From the cell containing the given text, extract its center point as (x, y) coordinate. 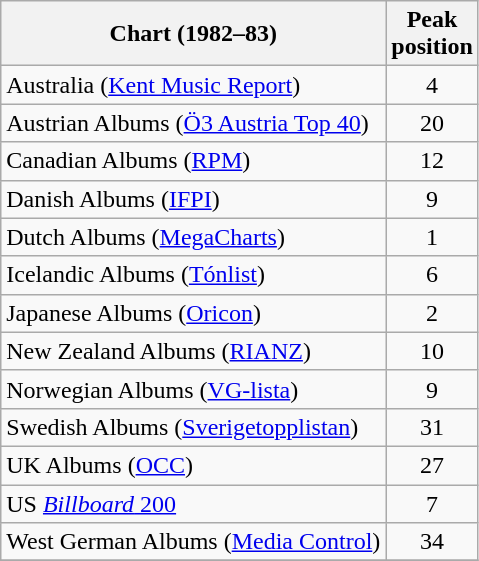
West German Albums (Media Control) (194, 542)
Austrian Albums (Ö3 Austria Top 40) (194, 123)
10 (432, 351)
12 (432, 161)
Icelandic Albums (Tónlist) (194, 275)
Chart (1982–83) (194, 34)
31 (432, 427)
Peakposition (432, 34)
Dutch Albums (MegaCharts) (194, 237)
New Zealand Albums (RIANZ) (194, 351)
US Billboard 200 (194, 503)
4 (432, 85)
2 (432, 313)
27 (432, 465)
Canadian Albums (RPM) (194, 161)
20 (432, 123)
7 (432, 503)
Australia (Kent Music Report) (194, 85)
1 (432, 237)
Norwegian Albums (VG-lista) (194, 389)
Swedish Albums (Sverigetopplistan) (194, 427)
Danish Albums (IFPI) (194, 199)
UK Albums (OCC) (194, 465)
34 (432, 542)
6 (432, 275)
Japanese Albums (Oricon) (194, 313)
